Output the [x, y] coordinate of the center of the cell containing the given text.  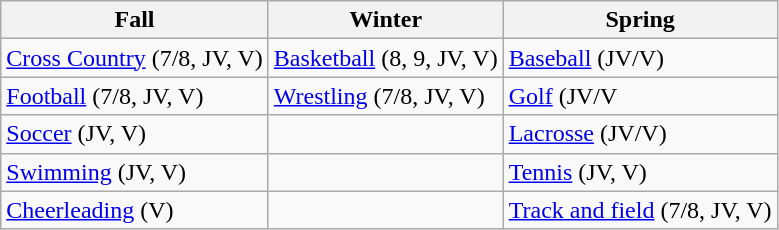
Fall [135, 20]
Lacrosse (JV/V) [640, 134]
Cheerleading (V) [135, 210]
Wrestling (7/8, JV, V) [386, 96]
Spring [640, 20]
Cross Country (7/8, JV, V) [135, 58]
Soccer (JV, V) [135, 134]
Track and field (7/8, JV, V) [640, 210]
Swimming (JV, V) [135, 172]
Basketball (8, 9, JV, V) [386, 58]
Tennis (JV, V) [640, 172]
Football (7/8, JV, V) [135, 96]
Baseball (JV/V) [640, 58]
Winter [386, 20]
Golf (JV/V [640, 96]
